From the cell containing the given text, extract its center point as [x, y] coordinate. 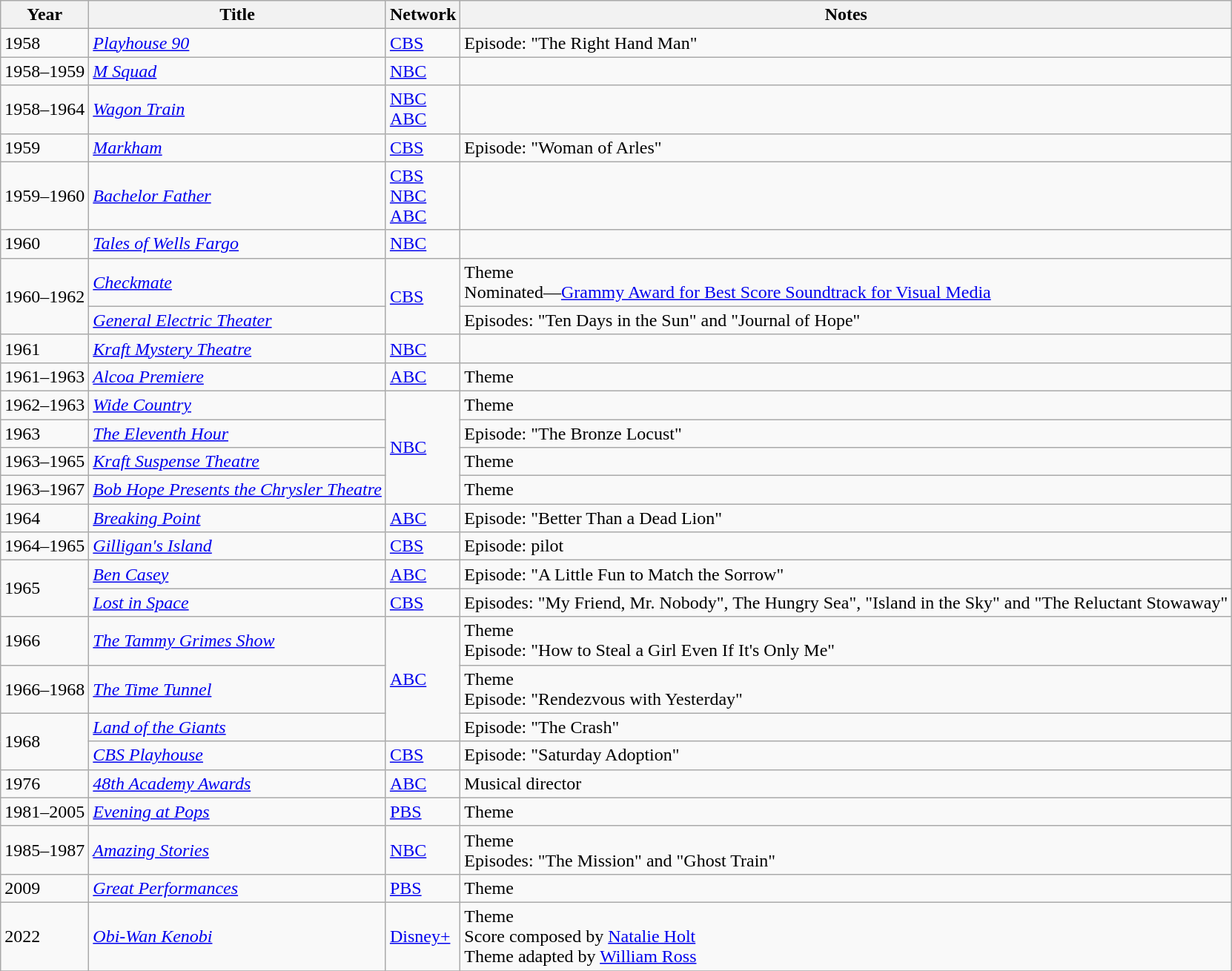
Lost in Space [237, 603]
1985–1987 [44, 849]
Title [237, 15]
1961–1963 [44, 377]
1963–1965 [44, 462]
Alcoa Premiere [237, 377]
1963 [44, 434]
Episode: "The Right Hand Man" [847, 43]
Episodes: "My Friend, Mr. Nobody", The Hungry Sea", "Island in the Sky" and "The Reluctant Stowaway" [847, 603]
Ben Casey [237, 574]
Breaking Point [237, 518]
1981–2005 [44, 812]
1964 [44, 518]
Wide Country [237, 405]
1961 [44, 348]
M Squad [237, 71]
48th Academy Awards [237, 783]
Wagon Train [237, 110]
1966 [44, 640]
Episode: "Woman of Arles" [847, 148]
Bachelor Father [237, 196]
Great Performances [237, 888]
Network [423, 15]
The Eleventh Hour [237, 434]
Episode: "Saturday Adoption" [847, 755]
Kraft Mystery Theatre [237, 348]
The Tammy Grimes Show [237, 640]
Episode: pilot [847, 546]
1958–1959 [44, 71]
Year [44, 15]
1958 [44, 43]
Episodes: "Ten Days in the Sun" and "Journal of Hope" [847, 320]
1960 [44, 244]
1964–1965 [44, 546]
ThemeEpisode: "How to Steal a Girl Even If It's Only Me" [847, 640]
1959–1960 [44, 196]
1958–1964 [44, 110]
Playhouse 90 [237, 43]
CBSNBCABC [423, 196]
1962–1963 [44, 405]
ThemeScore composed by Natalie HoltTheme adapted by William Ross [847, 936]
Tales of Wells Fargo [237, 244]
1963–1967 [44, 490]
Kraft Suspense Theatre [237, 462]
1968 [44, 741]
2009 [44, 888]
CBS Playhouse [237, 755]
Obi-Wan Kenobi [237, 936]
2022 [44, 936]
Amazing Stories [237, 849]
Musical director [847, 783]
ThemeEpisodes: "The Mission" and "Ghost Train" [847, 849]
1965 [44, 589]
1959 [44, 148]
ThemeNominated—Grammy Award for Best Score Soundtrack for Visual Media [847, 282]
Episode: "The Crash" [847, 727]
Gilligan's Island [237, 546]
Evening at Pops [237, 812]
Disney+ [423, 936]
NBCABC [423, 110]
ThemeEpisode: "Rendezvous with Yesterday" [847, 689]
The Time Tunnel [237, 689]
1960–1962 [44, 296]
Bob Hope Presents the Chrysler Theatre [237, 490]
Land of the Giants [237, 727]
1966–1968 [44, 689]
Markham [237, 148]
General Electric Theater [237, 320]
Episode: "The Bronze Locust" [847, 434]
Checkmate [237, 282]
Episode: "A Little Fun to Match the Sorrow" [847, 574]
Episode: "Better Than a Dead Lion" [847, 518]
Notes [847, 15]
1976 [44, 783]
